Locate the cell with the specified text and output its (x, y) center coordinate. 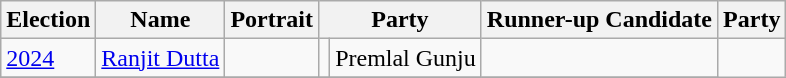
Portrait (272, 20)
Ranjit Dutta (160, 58)
Name (160, 20)
Election (48, 20)
2024 (48, 58)
Runner-up Candidate (599, 20)
Premlal Gunju (406, 58)
